Return (X, Y) of the center of cell containing provided text 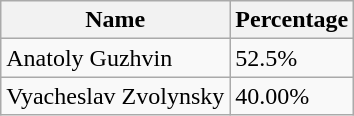
Percentage (292, 20)
Name (116, 20)
40.00% (292, 96)
52.5% (292, 58)
Vyacheslav Zvolynsky (116, 96)
Anatoly Guzhvin (116, 58)
